Find where the given text appears and provide that cell's center as [x, y] coordinate. 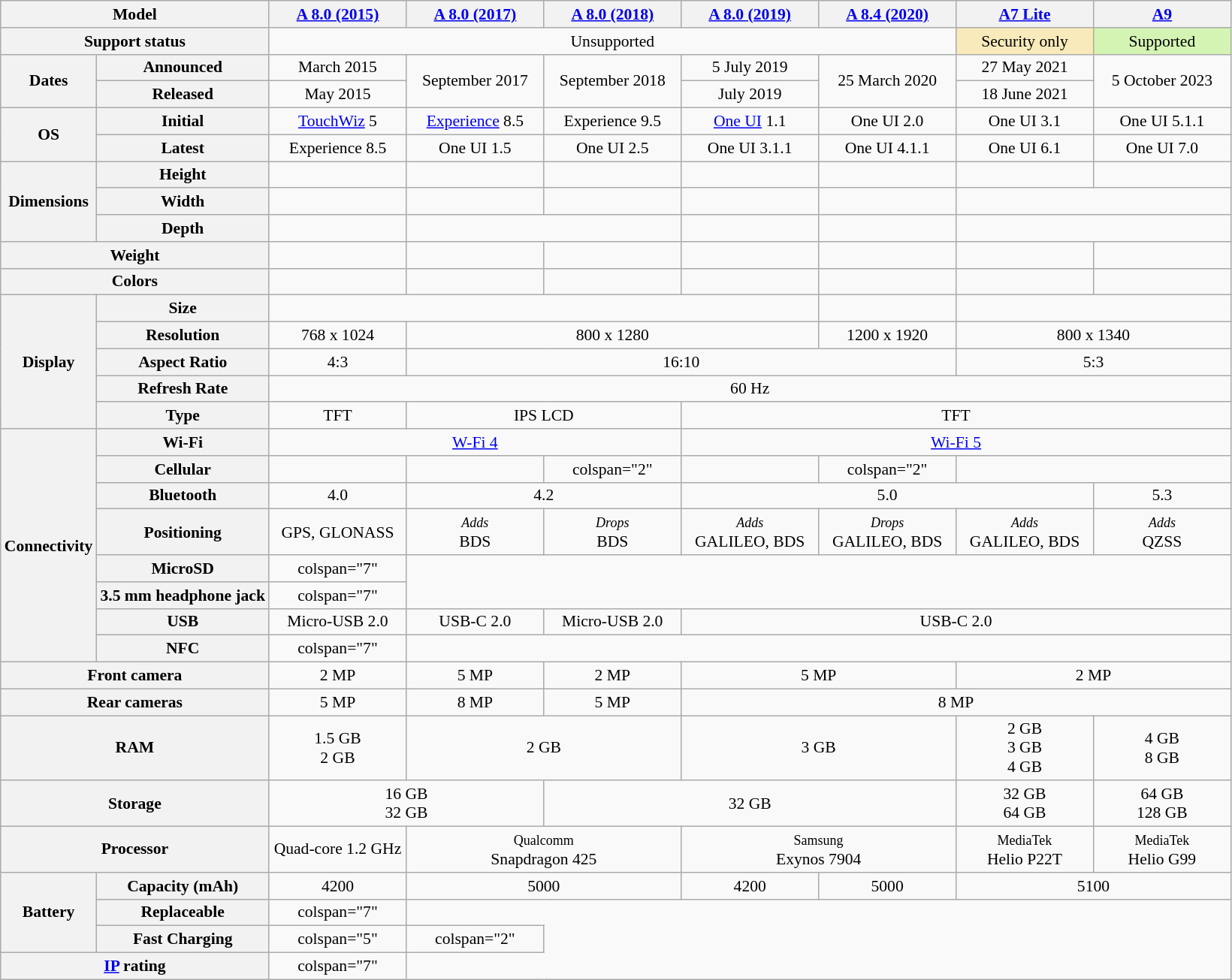
Latest [183, 148]
64 GB128 GB [1161, 804]
Cellular [183, 469]
One UI 2.5 [613, 148]
A 8.0 (2017) [475, 14]
3 GB [819, 748]
A 8.0 (2018) [613, 14]
4 GB8 GB [1161, 748]
18 June 2021 [1025, 95]
Supported [1161, 41]
A 8.0 (2015) [338, 14]
800 x 1280 [613, 336]
Wi-Fi [183, 442]
Wi-Fi 5 [956, 442]
Security only [1025, 41]
Battery [49, 913]
Bluetooth [183, 496]
Rear cameras [135, 702]
4:3 [338, 362]
March 2015 [338, 68]
AddsQZSS [1161, 532]
Initial [183, 122]
16 GB32 GB [406, 804]
September 2018 [613, 81]
Refresh Rate [183, 389]
SamsungExynos 7904 [819, 850]
5:3 [1094, 362]
Aspect Ratio [183, 362]
One UI 2.0 [888, 122]
One UI 6.1 [1025, 148]
Height [183, 175]
Connectivity [49, 545]
A 8.4 (2020) [888, 14]
One UI 1.1 [750, 122]
colspan="5" [338, 939]
5 October 2023 [1161, 81]
One UI 4.1.1 [888, 148]
2 GB [544, 748]
Unsupported [613, 41]
Front camera [135, 676]
4.0 [338, 496]
Display [49, 362]
60 Hz [750, 389]
Storage [135, 804]
One UI 7.0 [1161, 148]
Dimensions [49, 201]
IPS LCD [544, 416]
MediaTekHelio G99 [1161, 850]
32 GB [750, 804]
DropsBDS [613, 532]
5 July 2019 [750, 68]
A 8.0 (2019) [750, 14]
Capacity (mAh) [183, 886]
QualcommSnapdragon 425 [544, 850]
GPS, GLONASS [338, 532]
Depth [183, 228]
Replaceable [183, 912]
Weight [135, 255]
768 x 1024 [338, 336]
32 GB64 GB [1025, 804]
One UI 5.1.1 [1161, 122]
16:10 [681, 362]
Model [135, 14]
July 2019 [750, 95]
W-Fi 4 [475, 442]
Size [183, 309]
3.5 mm headphone jack [183, 596]
A7 Lite [1025, 14]
Colors [135, 282]
Support status [135, 41]
1200 x 1920 [888, 336]
AddsBDS [475, 532]
September 2017 [475, 81]
5.0 [888, 496]
A9 [1161, 14]
25 March 2020 [888, 81]
USB [183, 622]
IP rating [135, 966]
RAM [135, 748]
800 x 1340 [1094, 336]
One UI 1.5 [475, 148]
MicroSD [183, 568]
Announced [183, 68]
OS [49, 135]
Type [183, 416]
Released [183, 95]
Processor [135, 850]
TouchWiz 5 [338, 122]
Fast Charging [183, 939]
27 May 2021 [1025, 68]
5100 [1094, 886]
One UI 3.1 [1025, 122]
Experience 9.5 [613, 122]
Width [183, 202]
Resolution [183, 336]
DropsGALILEO, BDS [888, 532]
2 GB3 GB4 GB [1025, 748]
NFC [183, 649]
4.2 [544, 496]
Dates [49, 81]
MediaTekHelio P22T [1025, 850]
One UI 3.1.1 [750, 148]
Positioning [183, 532]
May 2015 [338, 95]
Quad-core 1.2 GHz [338, 850]
5.3 [1161, 496]
1.5 GB2 GB [338, 748]
